For the text-containing cell, return its midpoint in [x, y] coordinate format. 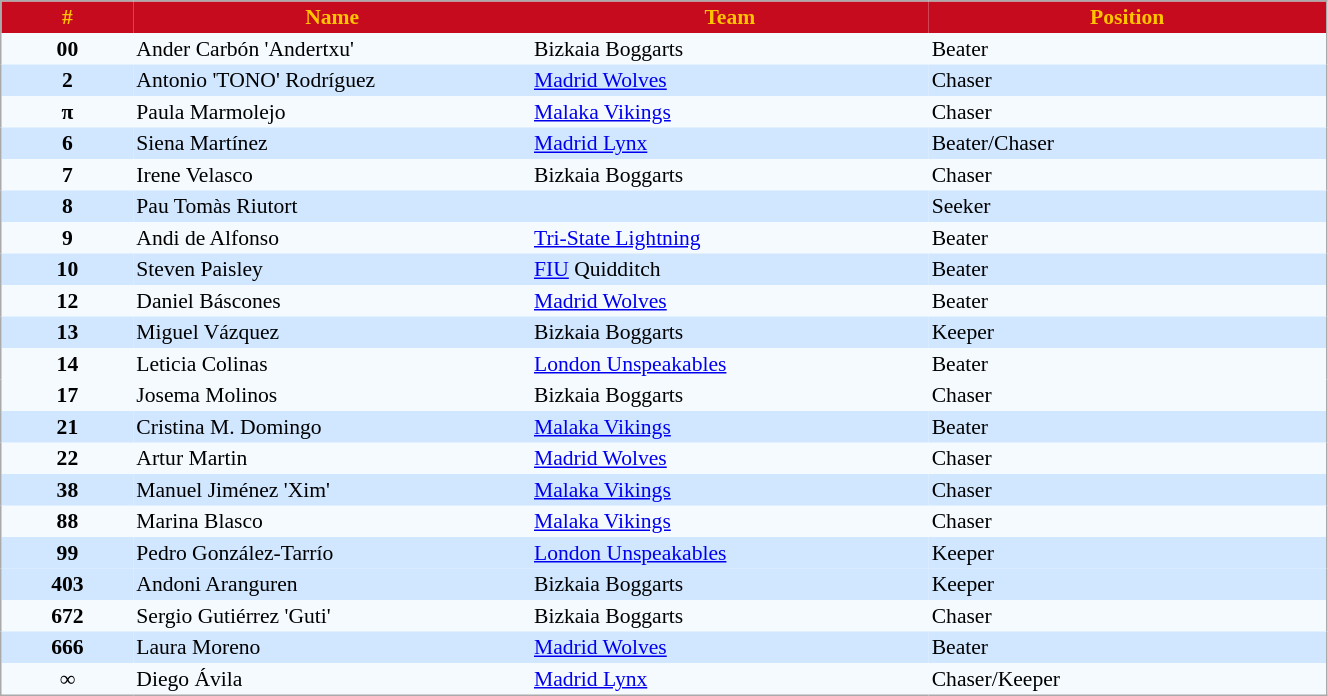
672 [68, 616]
Siena Martínez [332, 144]
Antonio 'TONO' Rodríguez [332, 80]
Laura Moreno [332, 648]
Steven Paisley [332, 270]
Name [332, 17]
Pedro González-Tarrío [332, 553]
Miguel Vázquez [332, 332]
2 [68, 80]
Tri-State Lightning [730, 238]
22 [68, 458]
Seeker [1128, 206]
FIU Quidditch [730, 270]
Leticia Colinas [332, 364]
Ander Carbón 'Andertxu' [332, 49]
13 [68, 332]
99 [68, 553]
Pau Tomàs Riutort [332, 206]
Artur Martin [332, 458]
Cristina M. Domingo [332, 427]
38 [68, 490]
Chaser/Keeper [1128, 679]
Marina Blasco [332, 522]
Paula Marmolejo [332, 112]
# [68, 17]
Diego Ávila [332, 679]
14 [68, 364]
403 [68, 584]
12 [68, 301]
9 [68, 238]
17 [68, 396]
Andoni Aranguren [332, 584]
666 [68, 648]
Team [730, 17]
Daniel Báscones [332, 301]
Andi de Alfonso [332, 238]
6 [68, 144]
88 [68, 522]
Manuel Jiménez 'Xim' [332, 490]
Sergio Gutiérrez 'Guti' [332, 616]
8 [68, 206]
π [68, 112]
10 [68, 270]
Josema Molinos [332, 396]
Irene Velasco [332, 175]
00 [68, 49]
21 [68, 427]
∞ [68, 679]
7 [68, 175]
Position [1128, 17]
Beater/Chaser [1128, 144]
